Output the [x, y] coordinate of the center of the cell containing the given text.  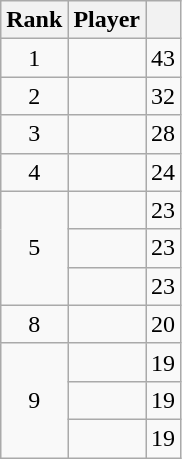
1 [34, 58]
4 [34, 172]
8 [34, 324]
43 [164, 58]
28 [164, 134]
Player [107, 20]
20 [164, 324]
9 [34, 400]
3 [34, 134]
5 [34, 248]
Rank [34, 20]
2 [34, 96]
32 [164, 96]
24 [164, 172]
